Detect which cell encompasses the target text, then output its (X, Y) center coordinate. 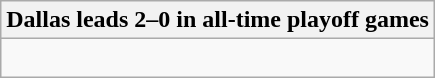
Dallas leads 2–0 in all-time playoff games (218, 20)
